Determine the (x, y) coordinate at the center of the cell enclosing the given text.  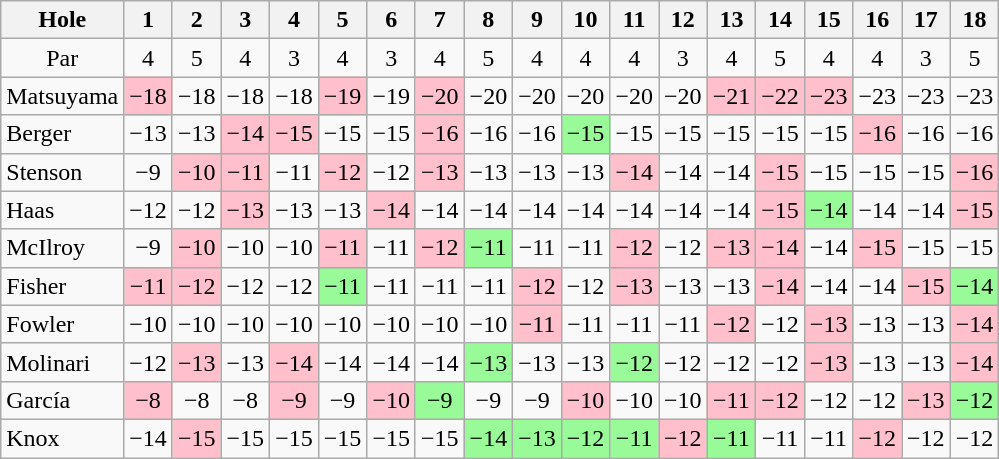
Matsuyama (62, 96)
13 (732, 20)
16 (878, 20)
10 (586, 20)
García (62, 400)
12 (682, 20)
Par (62, 58)
15 (828, 20)
1 (148, 20)
Hole (62, 20)
17 (926, 20)
6 (392, 20)
−22 (780, 96)
Stenson (62, 172)
Knox (62, 438)
14 (780, 20)
Berger (62, 134)
Haas (62, 210)
McIlroy (62, 248)
Fisher (62, 286)
7 (440, 20)
Fowler (62, 324)
11 (634, 20)
9 (538, 20)
18 (974, 20)
2 (196, 20)
−21 (732, 96)
8 (488, 20)
Molinari (62, 362)
